Identify which cell holds the provided text, then report its (X, Y) central coordinate. 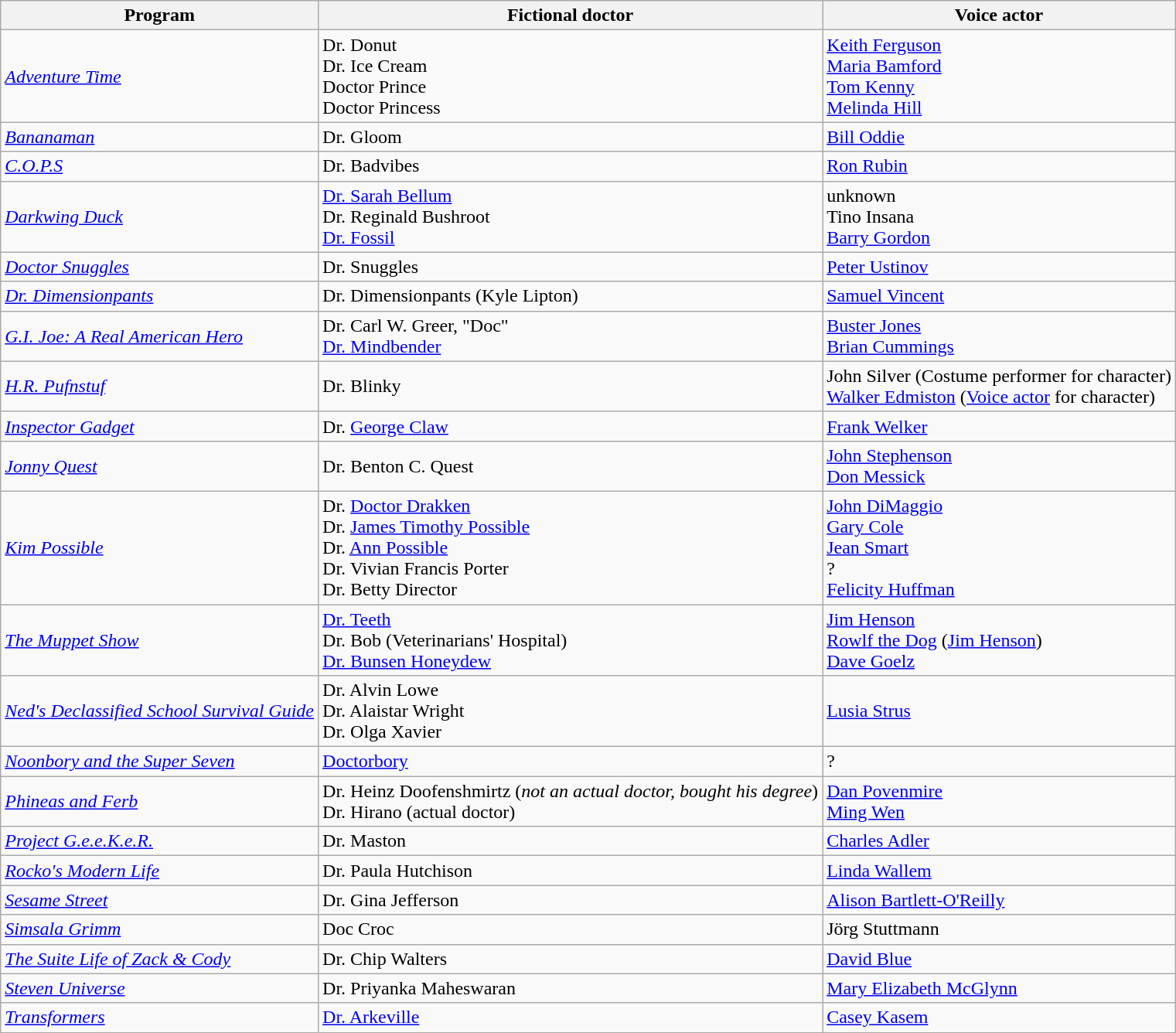
John Silver (Costume performer for character)Walker Edmiston (Voice actor for character) (999, 387)
Dr. Gina Jefferson (571, 900)
Buster JonesBrian Cummings (999, 336)
Dr. Maston (571, 841)
Dr. Badvibes (571, 166)
Dr. Blinky (571, 387)
Dr. Dimensionpants (159, 296)
Linda Wallem (999, 871)
Samuel Vincent (999, 296)
Charles Adler (999, 841)
Mary Elizabeth McGlynn (999, 988)
Dr. Snuggles (571, 267)
Phineas and Ferb (159, 801)
Doctor Snuggles (159, 267)
Bananaman (159, 137)
Inspector Gadget (159, 426)
Dan PovenmireMing Wen (999, 801)
Dr. Gloom (571, 137)
Frank Welker (999, 426)
Dr. Heinz Doofenshmirtz (not an actual doctor, bought his degree)Dr. Hirano (actual doctor) (571, 801)
Dr. Benton C. Quest (571, 465)
Dr. Priyanka Maheswaran (571, 988)
Program (159, 15)
Jonny Quest (159, 465)
Fictional doctor (571, 15)
Jörg Stuttmann (999, 929)
Dr. TeethDr. Bob (Veterinarians' Hospital) Dr. Bunsen Honeydew (571, 640)
Rocko's Modern Life (159, 871)
H.R. Pufnstuf (159, 387)
Doctorbory (571, 762)
Steven Universe (159, 988)
Jim Henson Rowlf the Dog (Jim Henson) Dave Goelz (999, 640)
Dr. DonutDr. Ice CreamDoctor PrinceDoctor Princess (571, 76)
John StephensonDon Messick (999, 465)
The Suite Life of Zack & Cody (159, 959)
Adventure Time (159, 76)
The Muppet Show (159, 640)
Doc Croc (571, 929)
Dr. Paula Hutchison (571, 871)
Simsala Grimm (159, 929)
unknownTino InsanaBarry Gordon (999, 216)
Peter Ustinov (999, 267)
G.I. Joe: A Real American Hero (159, 336)
Casey Kasem (999, 1018)
Dr. Doctor DrakkenDr. James Timothy PossibleDr. Ann PossibleDr. Vivian Francis PorterDr. Betty Director (571, 547)
Ned's Declassified School Survival Guide (159, 711)
Ron Rubin (999, 166)
Dr. Alvin LoweDr. Alaistar WrightDr. Olga Xavier (571, 711)
John DiMaggioGary ColeJean Smart?Felicity Huffman (999, 547)
Alison Bartlett-O'Reilly (999, 900)
C.O.P.S (159, 166)
Keith FergusonMaria BamfordTom KennyMelinda Hill (999, 76)
Darkwing Duck (159, 216)
Bill Oddie (999, 137)
Voice actor (999, 15)
Dr. Sarah BellumDr. Reginald Bushroot Dr. Fossil (571, 216)
Sesame Street (159, 900)
Dr. Dimensionpants (Kyle Lipton) (571, 296)
Dr. Arkeville (571, 1018)
Transformers (159, 1018)
Project G.e.e.K.e.R. (159, 841)
Lusia Strus (999, 711)
Dr. Chip Walters (571, 959)
Kim Possible (159, 547)
Noonbory and the Super Seven (159, 762)
David Blue (999, 959)
? (999, 762)
Dr. George Claw (571, 426)
Dr. Carl W. Greer, "Doc"Dr. Mindbender (571, 336)
